Detect which cell encompasses the target text, then output its (x, y) center coordinate. 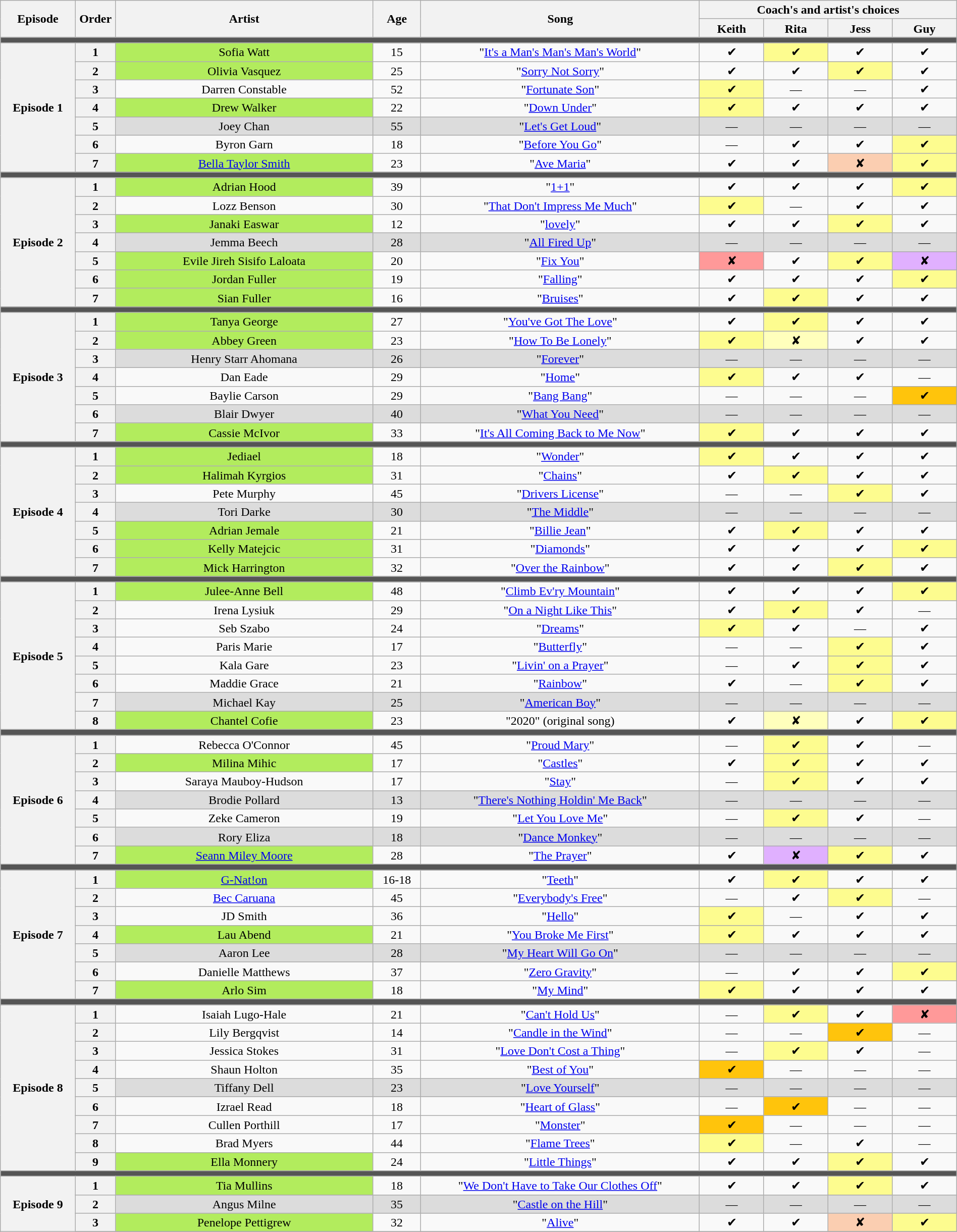
"Fix You" (560, 260)
12 (397, 224)
Isaiah Lugo-Hale (244, 1013)
Shaun Holton (244, 1069)
"Stay" (560, 781)
G-Nat!on (244, 879)
Abbey Green (244, 340)
13 (397, 799)
"Let You Love Me" (560, 819)
"Teeth" (560, 879)
48 (397, 592)
"On a Night Like This" (560, 610)
33 (397, 432)
Kelly Matejcic (244, 549)
"Love Don't Cost a Thing" (560, 1051)
"Alive" (560, 1222)
"Everybody's Free" (560, 897)
Mick Harrington (244, 567)
Tanya George (244, 322)
Tiffany Dell (244, 1088)
Lau Abend (244, 935)
Tori Darke (244, 512)
"1+1" (560, 187)
Rory Eliza (244, 837)
Rebecca O'Connor (244, 744)
Bella Taylor Smith (244, 163)
40 (397, 414)
Kala Gare (244, 665)
Joey Chan (244, 126)
Coach's and artist's choices (828, 10)
"Rainbow" (560, 683)
Drew Walker (244, 108)
Artist (244, 19)
"Dance Monkey" (560, 837)
Jemma Beech (244, 242)
16 (397, 298)
Janaki Easwar (244, 224)
Irena Lysiuk (244, 610)
37 (397, 971)
"Home" (560, 378)
Adrian Jemale (244, 530)
"Falling" (560, 280)
44 (397, 1143)
22 (397, 108)
"You've Got The Love" (560, 322)
Cullen Porthill (244, 1124)
"It's All Coming Back to Me Now" (560, 432)
Tia Mullins (244, 1186)
Paris Marie (244, 647)
Episode 4 (38, 512)
"My Mind" (560, 990)
"Can't Hold Us" (560, 1013)
Sofia Watt (244, 52)
Evile Jireh Sisifo Laloata (244, 260)
"Before You Go" (560, 144)
"Heart of Glass" (560, 1106)
Jordan Fuller (244, 280)
Aaron Lee (244, 953)
Penelope Pettigrew (244, 1222)
Pete Murphy (244, 494)
"That Don't Impress Me Much" (560, 205)
Chantel Cofie (244, 721)
"Love Yourself" (560, 1088)
Blair Dwyer (244, 414)
Izrael Read (244, 1106)
Age (397, 19)
Brad Myers (244, 1143)
20 (397, 260)
"Bang Bang" (560, 396)
"Down Under" (560, 108)
Danielle Matthews (244, 971)
"American Boy" (560, 702)
JD Smith (244, 917)
Jediael (244, 456)
"Drivers License" (560, 494)
"There's Nothing Holdin' Me Back" (560, 799)
Olivia Vasquez (244, 71)
Henry Starr Ahomana (244, 358)
"Proud Mary" (560, 744)
"Candle in the Wind" (560, 1033)
"You Broke Me First" (560, 935)
Adrian Hood (244, 187)
"Diamonds" (560, 549)
Keith (732, 28)
"The Prayer" (560, 855)
Milina Mihic (244, 763)
"lovely" (560, 224)
16-18 (397, 879)
"It's a Man's Man's Man's World" (560, 52)
Episode 5 (38, 656)
Maddie Grace (244, 683)
Darren Constable (244, 89)
"Ave Maria" (560, 163)
"Chains" (560, 474)
"Monster" (560, 1124)
Michael Kay (244, 702)
Lozz Benson (244, 205)
"Best of You" (560, 1069)
14 (397, 1033)
Angus Milne (244, 1204)
Jessica Stokes (244, 1051)
Baylie Carson (244, 396)
Episode (38, 19)
"Forever" (560, 358)
"Over the Rainbow" (560, 567)
"Wonder" (560, 456)
Dan Eade (244, 378)
Julee-Anne Bell (244, 592)
Episode 8 (38, 1087)
"Billie Jean" (560, 530)
"What You Need" (560, 414)
"How To Be Lonely" (560, 340)
"Castle on the Hill" (560, 1204)
Episode 6 (38, 799)
"Flame Trees" (560, 1143)
"Climb Ev'ry Mountain" (560, 592)
Brodie Pollard (244, 799)
"All Fired Up" (560, 242)
Episode 3 (38, 377)
Lily Bergqvist (244, 1033)
"Hello" (560, 917)
"Zero Gravity" (560, 971)
"We Don't Have to Take Our Clothes Off" (560, 1186)
"Butterfly" (560, 647)
Byron Garn (244, 144)
"Livin' on a Prayer" (560, 665)
Guy (925, 28)
Episode 1 (38, 108)
9 (95, 1162)
Seb Szabo (244, 628)
"Little Things" (560, 1162)
Order (95, 19)
"Dreams" (560, 628)
Arlo Sim (244, 990)
Sian Fuller (244, 298)
39 (397, 187)
"The Middle" (560, 512)
Song (560, 19)
Bec Caruana (244, 897)
Zeke Cameron (244, 819)
36 (397, 917)
Episode 2 (38, 242)
27 (397, 322)
Jess (860, 28)
Episode 7 (38, 935)
Seann Miley Moore (244, 855)
Ella Monnery (244, 1162)
"2020" (original song) (560, 721)
Cassie McIvor (244, 432)
55 (397, 126)
"Sorry Not Sorry" (560, 71)
"Castles" (560, 763)
"My Heart Will Go On" (560, 953)
26 (397, 358)
"Bruises" (560, 298)
Rita (795, 28)
15 (397, 52)
"Let's Get Loud" (560, 126)
Saraya Mauboy-Hudson (244, 781)
Halimah Kyrgios (244, 474)
52 (397, 89)
Episode 9 (38, 1204)
"Fortunate Son" (560, 89)
